For the text-containing cell, return its midpoint in (x, y) coordinate format. 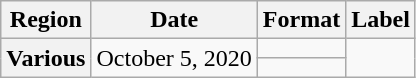
Label (381, 20)
Various (46, 58)
October 5, 2020 (174, 58)
Date (174, 20)
Format (301, 20)
Region (46, 20)
